Locate the cell with the specified text and output its [x, y] center coordinate. 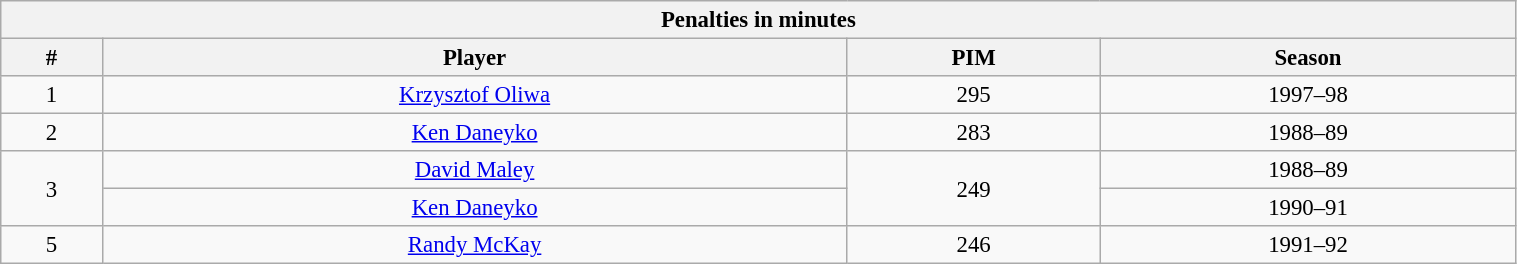
295 [974, 95]
3 [52, 188]
1990–91 [1308, 208]
249 [974, 188]
5 [52, 245]
# [52, 58]
2 [52, 133]
1997–98 [1308, 95]
Player [474, 58]
PIM [974, 58]
Krzysztof Oliwa [474, 95]
Season [1308, 58]
283 [974, 133]
David Maley [474, 170]
Penalties in minutes [758, 20]
1 [52, 95]
1991–92 [1308, 245]
246 [974, 245]
Randy McKay [474, 245]
